Find where the given text appears and provide that cell's center as [X, Y] coordinate. 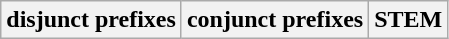
conjunct prefixes [274, 20]
disjunct prefixes [92, 20]
STEM [408, 20]
